Search for the cell housing the specified text and yield its (x, y) center coordinate. 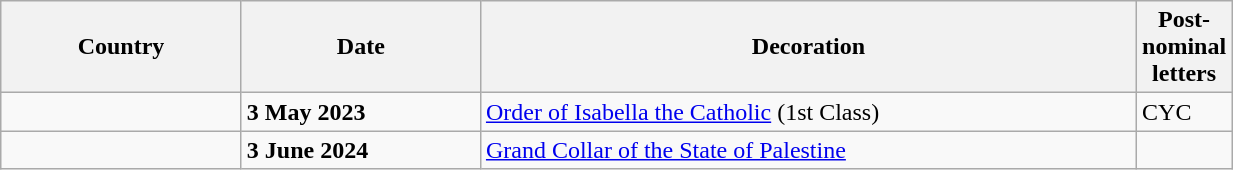
3 May 2023 (360, 112)
Grand Collar of the State of Palestine (808, 150)
Post-nominal letters (1184, 47)
Date (360, 47)
Country (122, 47)
CYC (1184, 112)
3 June 2024 (360, 150)
Order of Isabella the Catholic (1st Class) (808, 112)
Decoration (808, 47)
